Return [x, y] of the center of cell containing provided text 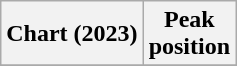
Chart (2023) [72, 34]
Peakposition [189, 34]
